Locate the cell with the specified text and output its (X, Y) center coordinate. 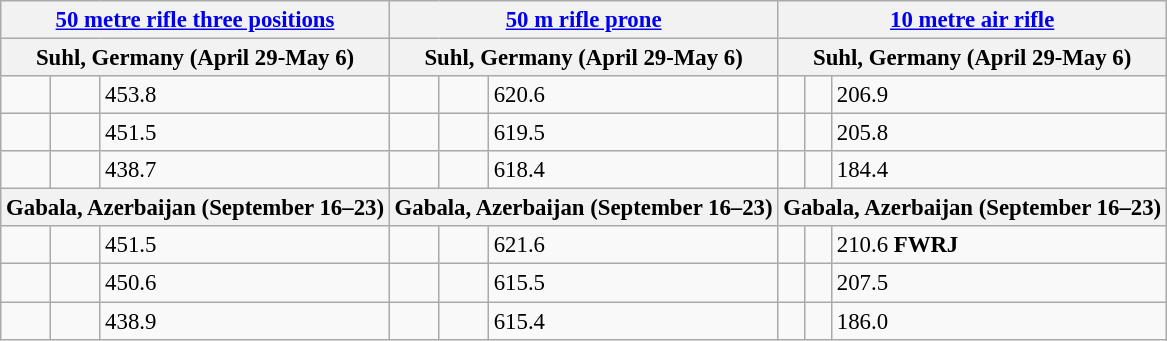
621.6 (632, 245)
184.4 (998, 170)
50 m rifle prone (584, 20)
186.0 (998, 321)
620.6 (632, 95)
438.7 (245, 170)
210.6 FWRJ (998, 245)
206.9 (998, 95)
615.5 (632, 283)
438.9 (245, 321)
205.8 (998, 133)
618.4 (632, 170)
450.6 (245, 283)
207.5 (998, 283)
453.8 (245, 95)
615.4 (632, 321)
619.5 (632, 133)
50 metre rifle three positions (196, 20)
10 metre air rifle (972, 20)
